Locate the cell with the specified text and output its [x, y] center coordinate. 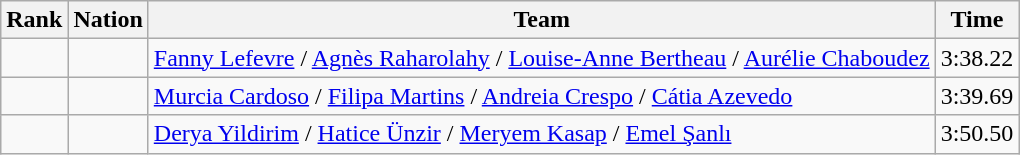
Team [542, 20]
Fanny Lefevre / Agnès Raharolahy / Louise-Anne Bertheau / Aurélie Chaboudez [542, 58]
Rank [34, 20]
Derya Yildirim / Hatice Ünzir / Meryem Kasap / Emel Şanlı [542, 134]
Time [977, 20]
3:39.69 [977, 96]
Nation [108, 20]
3:50.50 [977, 134]
Murcia Cardoso / Filipa Martins / Andreia Crespo / Cátia Azevedo [542, 96]
3:38.22 [977, 58]
